Locate the cell with the specified text and output its (X, Y) center coordinate. 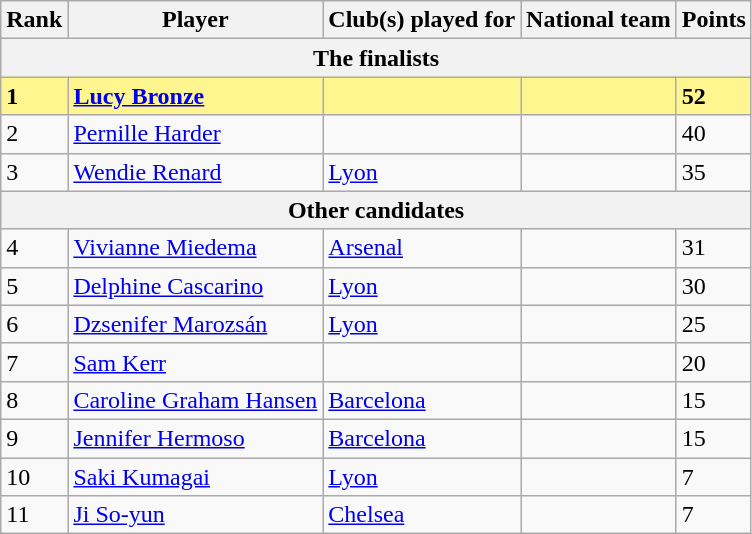
Rank (34, 20)
National team (599, 20)
40 (714, 134)
Other candidates (376, 210)
52 (714, 96)
Saki Kumagai (196, 477)
Caroline Graham Hansen (196, 400)
Lucy Bronze (196, 96)
35 (714, 172)
Wendie Renard (196, 172)
The finalists (376, 58)
2 (34, 134)
Dzsenifer Marozsán (196, 324)
Vivianne Miedema (196, 248)
25 (714, 324)
1 (34, 96)
Sam Kerr (196, 362)
6 (34, 324)
Pernille Harder (196, 134)
8 (34, 400)
20 (714, 362)
3 (34, 172)
30 (714, 286)
Delphine Cascarino (196, 286)
Ji So-yun (196, 515)
Jennifer Hermoso (196, 438)
Points (714, 20)
10 (34, 477)
31 (714, 248)
Chelsea (422, 515)
Arsenal (422, 248)
11 (34, 515)
5 (34, 286)
Club(s) played for (422, 20)
4 (34, 248)
Player (196, 20)
9 (34, 438)
